Extract the [X, Y] coordinate from the center of the cell holding the provided text.  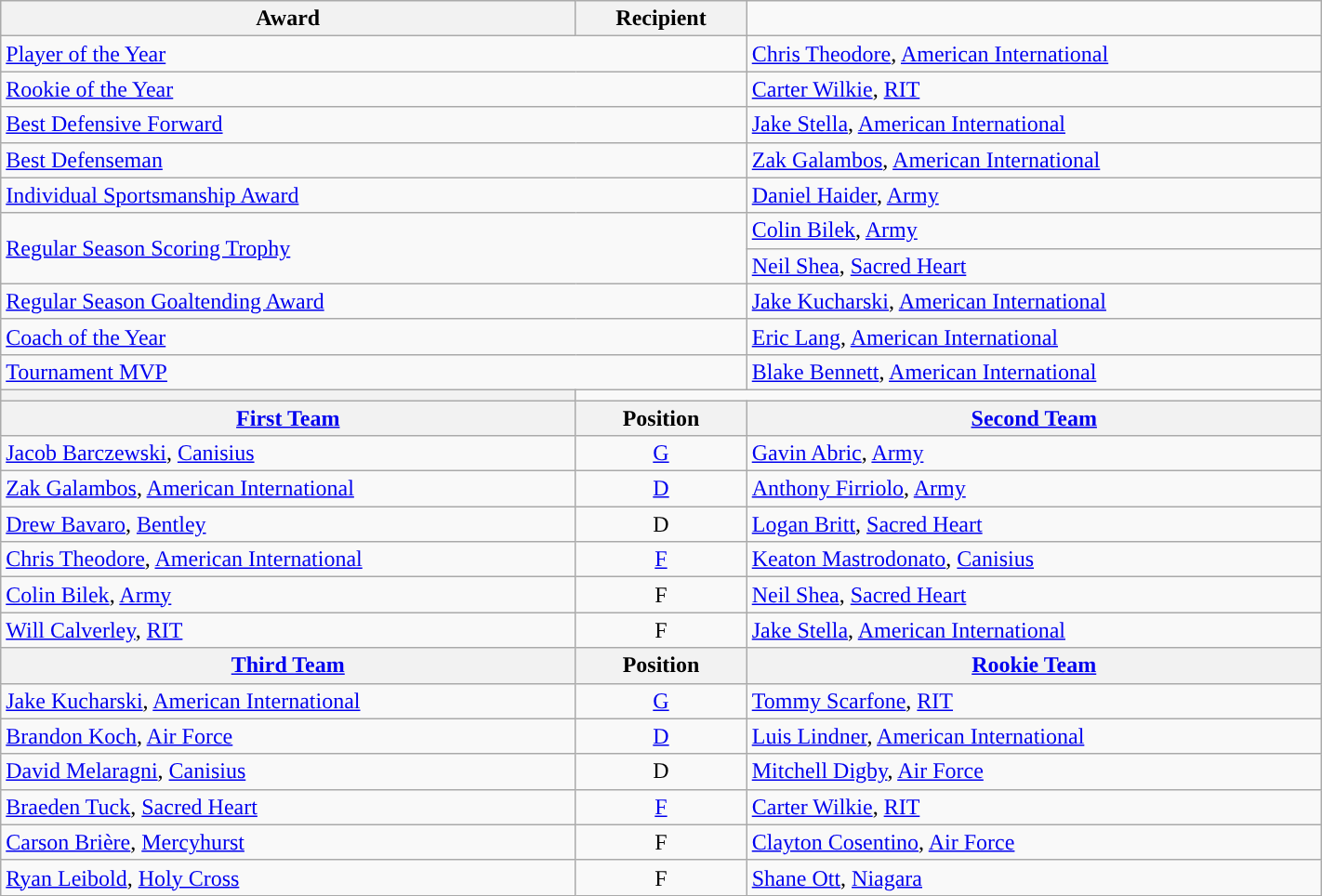
Second Team [1034, 417]
Player of the Year [374, 54]
Mitchell Digby, Air Force [1034, 771]
Eric Lang, American International [1034, 336]
Third Team [288, 665]
Rookie of the Year [374, 89]
Jacob Barczewski, Canisius [288, 454]
Regular Season Goaltending Award [374, 301]
Brandon Koch, Air Force [288, 736]
David Melaragni, Canisius [288, 771]
Ryan Leibold, Holy Cross [288, 877]
Clayton Cosentino, Air Force [1034, 842]
Daniel Haider, Army [1034, 195]
Rookie Team [1034, 665]
Luis Lindner, American International [1034, 736]
Tournament MVP [374, 372]
Individual Sportsmanship Award [374, 195]
Regular Season Scoring Trophy [374, 248]
Blake Bennett, American International [1034, 372]
Carson Brière, Mercyhurst [288, 842]
Logan Britt, Sacred Heart [1034, 524]
Will Calverley, RIT [288, 630]
Award [288, 19]
Keaton Mastrodonato, Canisius [1034, 560]
Tommy Scarfone, RIT [1034, 701]
Drew Bavaro, Bentley [288, 524]
Best Defensive Forward [374, 125]
Shane Ott, Niagara [1034, 877]
Braeden Tuck, Sacred Heart [288, 807]
Gavin Abric, Army [1034, 454]
Anthony Firriolo, Army [1034, 489]
Best Defenseman [374, 160]
Coach of the Year [374, 336]
Recipient [661, 19]
First Team [288, 417]
